For the text-containing cell, return its midpoint in (x, y) coordinate format. 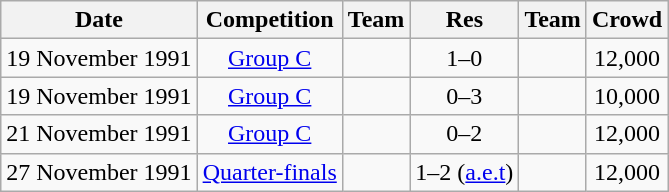
1–2 (a.e.t) (464, 172)
Crowd (626, 20)
Res (464, 20)
Competition (270, 20)
Quarter-finals (270, 172)
21 November 1991 (99, 134)
27 November 1991 (99, 172)
1–0 (464, 58)
0–2 (464, 134)
Date (99, 20)
0–3 (464, 96)
10,000 (626, 96)
